Determine the (X, Y) coordinate at the center of the cell enclosing the given text.  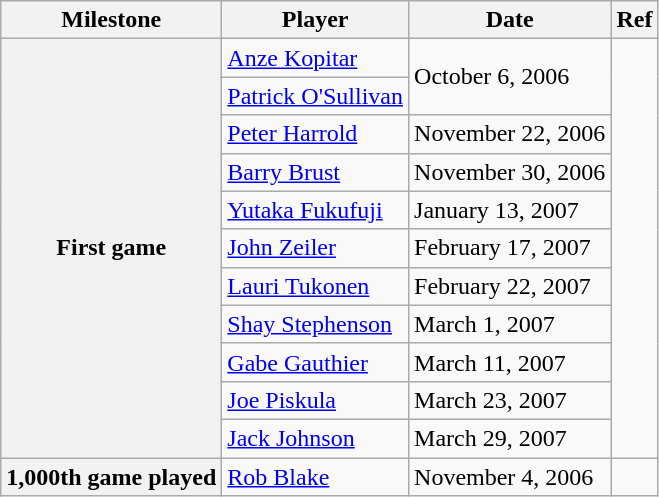
Rob Blake (316, 477)
October 6, 2006 (510, 77)
Barry Brust (316, 172)
Jack Johnson (316, 438)
March 29, 2007 (510, 438)
Gabe Gauthier (316, 362)
Milestone (112, 20)
Date (510, 20)
November 30, 2006 (510, 172)
First game (112, 248)
Lauri Tukonen (316, 286)
March 11, 2007 (510, 362)
November 22, 2006 (510, 134)
Patrick O'Sullivan (316, 96)
Anze Kopitar (316, 58)
Player (316, 20)
March 23, 2007 (510, 400)
March 1, 2007 (510, 324)
John Zeiler (316, 248)
1,000th game played (112, 477)
Ref (634, 20)
February 22, 2007 (510, 286)
Peter Harrold (316, 134)
Joe Piskula (316, 400)
November 4, 2006 (510, 477)
Yutaka Fukufuji (316, 210)
February 17, 2007 (510, 248)
Shay Stephenson (316, 324)
January 13, 2007 (510, 210)
